From the cell containing the given text, extract its center point as [X, Y] coordinate. 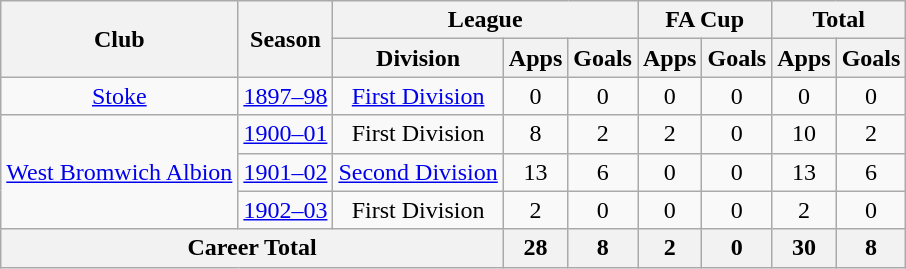
Division [418, 58]
30 [804, 248]
Stoke [120, 96]
1902–03 [286, 210]
1900–01 [286, 134]
Second Division [418, 172]
28 [535, 248]
Season [286, 39]
Club [120, 39]
Career Total [252, 248]
10 [804, 134]
League [486, 20]
FA Cup [705, 20]
Total [839, 20]
1897–98 [286, 96]
West Bromwich Albion [120, 172]
1901–02 [286, 172]
